Capture the cell that displays the provided text and extract its (X, Y) central coordinate. 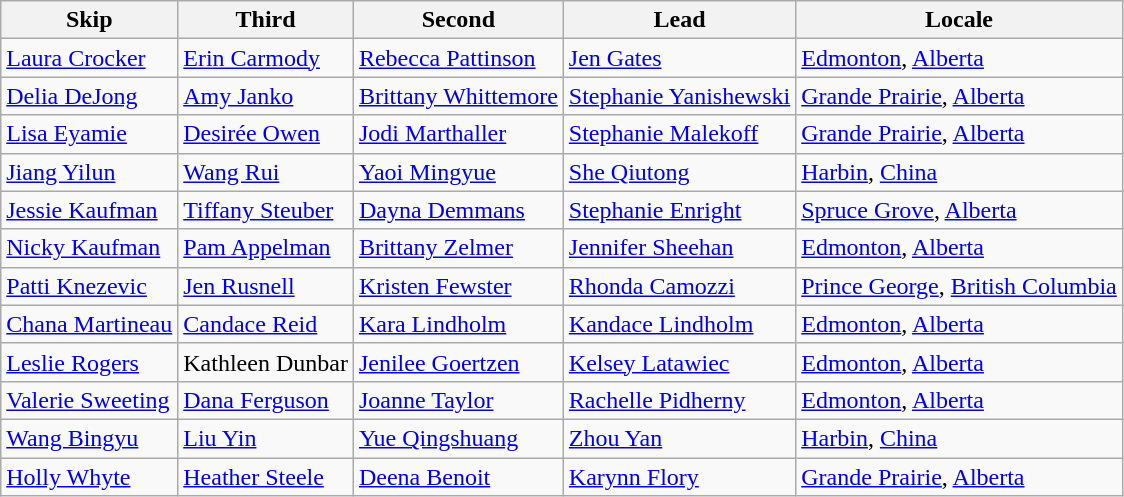
Kristen Fewster (458, 286)
Jiang Yilun (90, 172)
Nicky Kaufman (90, 248)
Jen Rusnell (266, 286)
Deena Benoit (458, 477)
Delia DeJong (90, 96)
Jennifer Sheehan (679, 248)
Lisa Eyamie (90, 134)
Valerie Sweeting (90, 400)
Prince George, British Columbia (960, 286)
Jessie Kaufman (90, 210)
Erin Carmody (266, 58)
Dayna Demmans (458, 210)
Leslie Rogers (90, 362)
Lead (679, 20)
Karynn Flory (679, 477)
Skip (90, 20)
Heather Steele (266, 477)
Locale (960, 20)
Brittany Whittemore (458, 96)
Jen Gates (679, 58)
Dana Ferguson (266, 400)
Wang Bingyu (90, 438)
Laura Crocker (90, 58)
Zhou Yan (679, 438)
Stephanie Yanishewski (679, 96)
Brittany Zelmer (458, 248)
Chana Martineau (90, 324)
Kara Lindholm (458, 324)
Second (458, 20)
Pam Appelman (266, 248)
Stephanie Enright (679, 210)
Kelsey Latawiec (679, 362)
Amy Janko (266, 96)
Holly Whyte (90, 477)
Liu Yin (266, 438)
Patti Knezevic (90, 286)
Jenilee Goertzen (458, 362)
Wang Rui (266, 172)
Third (266, 20)
Kandace Lindholm (679, 324)
Candace Reid (266, 324)
Spruce Grove, Alberta (960, 210)
Yue Qingshuang (458, 438)
Kathleen Dunbar (266, 362)
Tiffany Steuber (266, 210)
Jodi Marthaller (458, 134)
She Qiutong (679, 172)
Joanne Taylor (458, 400)
Rebecca Pattinson (458, 58)
Desirée Owen (266, 134)
Rhonda Camozzi (679, 286)
Rachelle Pidherny (679, 400)
Stephanie Malekoff (679, 134)
Yaoi Mingyue (458, 172)
